Scan for the cell matching the given text and deliver its (x, y) coordinate at center. 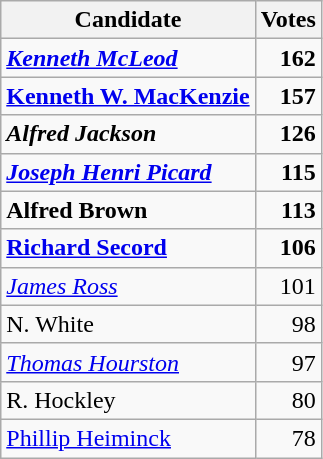
James Ross (128, 286)
101 (288, 286)
115 (288, 172)
R. Hockley (128, 400)
113 (288, 210)
N. White (128, 324)
Richard Secord (128, 248)
Joseph Henri Picard (128, 172)
80 (288, 400)
106 (288, 248)
Votes (288, 20)
Phillip Heiminck (128, 438)
78 (288, 438)
Kenneth McLeod (128, 58)
157 (288, 96)
Thomas Hourston (128, 362)
98 (288, 324)
Kenneth W. MacKenzie (128, 96)
162 (288, 58)
97 (288, 362)
Alfred Brown (128, 210)
Alfred Jackson (128, 134)
126 (288, 134)
Candidate (128, 20)
